Return the [x, y] coordinate for the center point of the cell that contains the specified text.  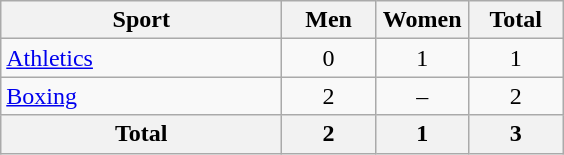
Boxing [142, 96]
3 [516, 134]
Sport [142, 20]
0 [329, 58]
– [422, 96]
Athletics [142, 58]
Men [329, 20]
Women [422, 20]
